Detect which cell encompasses the target text, then output its [x, y] center coordinate. 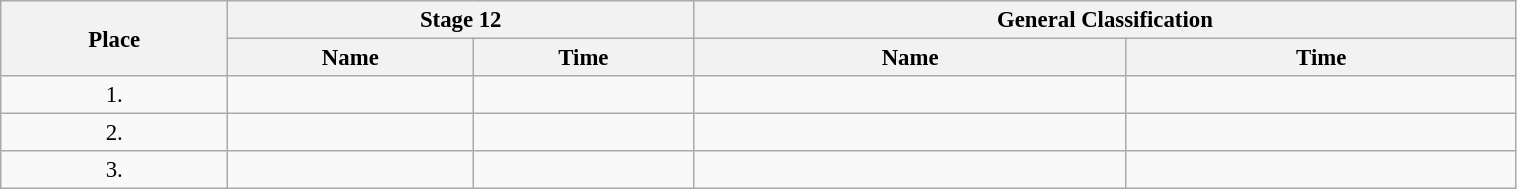
1. [114, 95]
Place [114, 38]
3. [114, 170]
Stage 12 [461, 20]
2. [114, 133]
General Classification [1105, 20]
